Capture the cell that displays the provided text and extract its [X, Y] central coordinate. 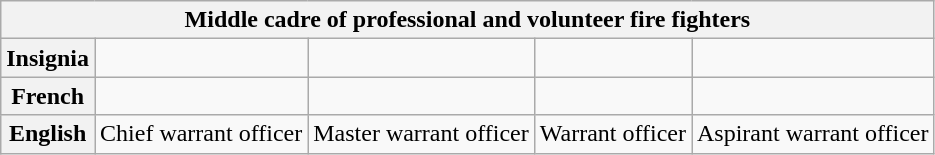
Middle cadre of professional and volunteer fire fighters [468, 20]
Warrant officer [612, 134]
Insignia [48, 58]
English [48, 134]
Master warrant officer [422, 134]
Aspirant warrant officer [814, 134]
Chief warrant officer [202, 134]
French [48, 96]
